Identify which cell holds the provided text, then report its (x, y) central coordinate. 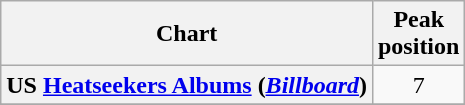
Peakposition (418, 34)
US Heatseekers Albums (Billboard) (187, 85)
Chart (187, 34)
7 (418, 85)
